Determine the (x, y) coordinate at the center of the cell enclosing the given text.  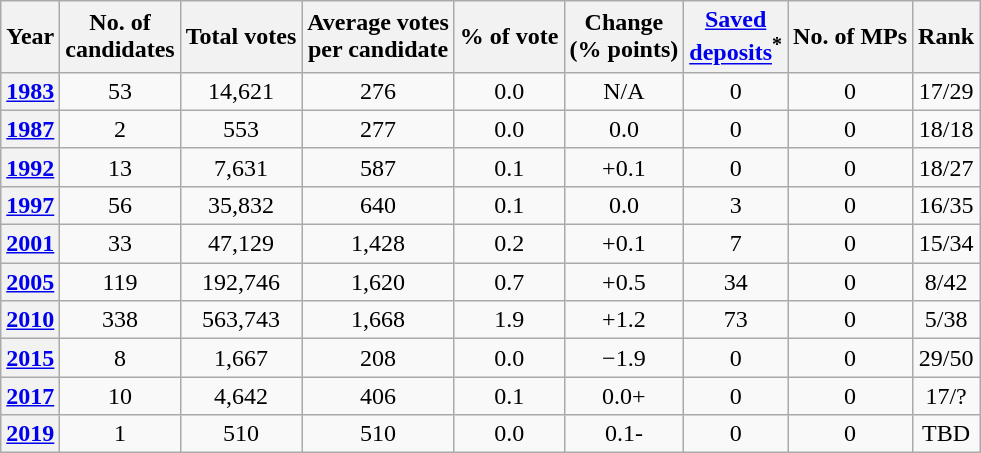
+0.5 (624, 282)
35,832 (241, 205)
15/34 (946, 244)
10 (120, 396)
33 (120, 244)
1.9 (509, 320)
1,667 (241, 358)
53 (120, 91)
119 (120, 282)
0.0+ (624, 396)
2019 (30, 434)
277 (378, 129)
Change(% points) (624, 37)
Total votes (241, 37)
% of vote (509, 37)
2015 (30, 358)
Saveddeposits* (736, 37)
0.7 (509, 282)
No. ofcandidates (120, 37)
Year (30, 37)
18/27 (946, 167)
1 (120, 434)
553 (241, 129)
0.1- (624, 434)
2017 (30, 396)
16/35 (946, 205)
1,428 (378, 244)
7 (736, 244)
563,743 (241, 320)
0.2 (509, 244)
208 (378, 358)
2005 (30, 282)
2 (120, 129)
73 (736, 320)
1987 (30, 129)
29/50 (946, 358)
34 (736, 282)
47,129 (241, 244)
18/18 (946, 129)
2010 (30, 320)
1992 (30, 167)
14,621 (241, 91)
3 (736, 205)
276 (378, 91)
1997 (30, 205)
4,642 (241, 396)
TBD (946, 434)
56 (120, 205)
2001 (30, 244)
338 (120, 320)
1983 (30, 91)
1,668 (378, 320)
7,631 (241, 167)
406 (378, 396)
587 (378, 167)
17/29 (946, 91)
No. of MPs (850, 37)
Rank (946, 37)
13 (120, 167)
N/A (624, 91)
Average votesper candidate (378, 37)
−1.9 (624, 358)
5/38 (946, 320)
+1.2 (624, 320)
192,746 (241, 282)
1,620 (378, 282)
640 (378, 205)
8/42 (946, 282)
17/? (946, 396)
8 (120, 358)
